Locate the cell with the specified text and output its (X, Y) center coordinate. 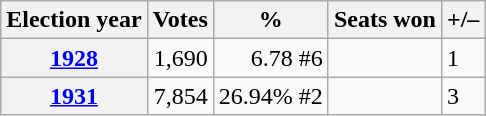
1931 (74, 96)
% (270, 20)
Votes (180, 20)
26.94% #2 (270, 96)
+/– (462, 20)
1,690 (180, 58)
3 (462, 96)
Election year (74, 20)
Seats won (384, 20)
6.78 #6 (270, 58)
1928 (74, 58)
7,854 (180, 96)
1 (462, 58)
